Provide the [x, y] coordinate of the cell's center where the given text is located.  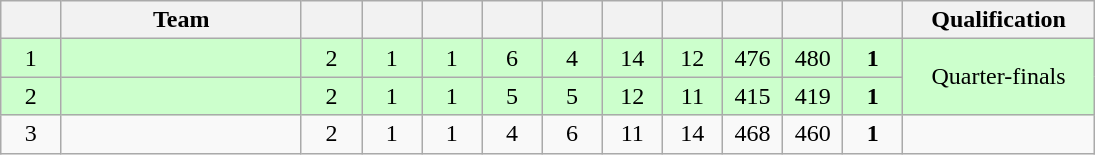
468 [752, 134]
415 [752, 96]
476 [752, 58]
419 [813, 96]
460 [813, 134]
Team [182, 20]
3 [31, 134]
Quarter-finals [998, 77]
Qualification [998, 20]
480 [813, 58]
